Determine the [x, y] coordinate at the center of the cell enclosing the given text.  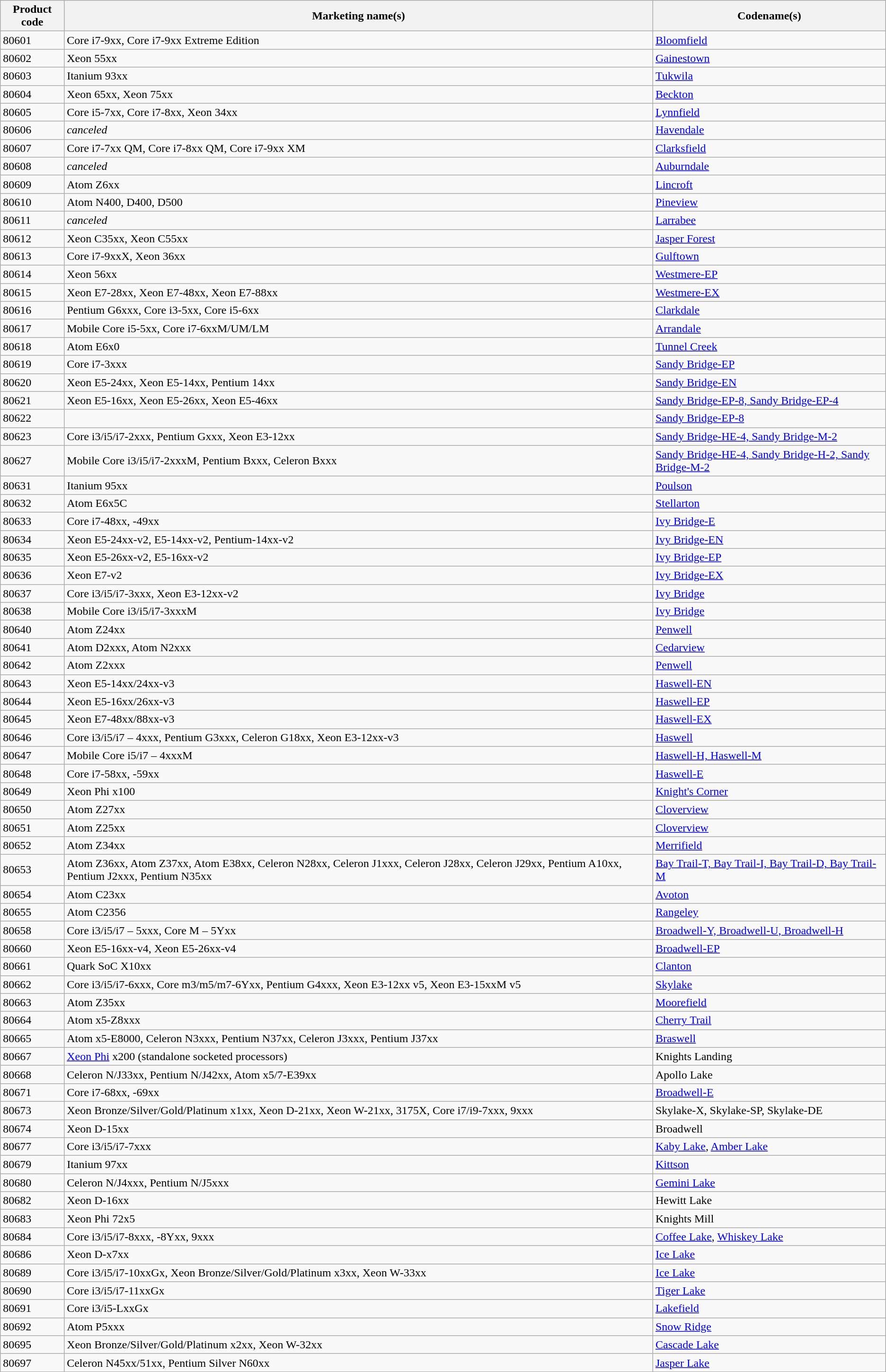
Snow Ridge [769, 1327]
80690 [32, 1291]
Beckton [769, 94]
Sandy Bridge-EN [769, 382]
Core i3/i5/i7 – 5xxx, Core M – 5Yxx [359, 930]
Core i3/i5/i7-8xxx, -8Yxx, 9xxx [359, 1237]
Atom Z25xx [359, 828]
Bay Trail-T, Bay Trail-I, Bay Trail-D, Bay Trail-M [769, 870]
Broadwell-Y, Broadwell-U, Broadwell-H [769, 930]
80691 [32, 1309]
Gulftown [769, 257]
Core i3/i5/i7-11xxGx [359, 1291]
Ivy Bridge-EN [769, 539]
Atom C23xx [359, 894]
Xeon E7-v2 [359, 575]
Ivy Bridge-EP [769, 558]
Product code [32, 16]
Broadwell-EP [769, 948]
Sandy Bridge-HE-4, Sandy Bridge-H-2, Sandy Bridge-M-2 [769, 461]
80614 [32, 274]
80661 [32, 966]
80671 [32, 1092]
Kaby Lake, Amber Lake [769, 1147]
Core i7-7xx QM, Core i7-8xx QM, Core i7-9xx XM [359, 148]
Cascade Lake [769, 1345]
80651 [32, 828]
Tukwila [769, 76]
Atom Z34xx [359, 846]
Gemini Lake [769, 1183]
80662 [32, 984]
80645 [32, 719]
Coffee Lake, Whiskey Lake [769, 1237]
Knights Mill [769, 1219]
Avoton [769, 894]
Braswell [769, 1038]
80677 [32, 1147]
80679 [32, 1165]
Mobile Core i3/i5/i7-3xxxM [359, 611]
80683 [32, 1219]
80613 [32, 257]
80649 [32, 791]
Poulson [769, 485]
Lynnfield [769, 112]
Xeon Phi 72x5 [359, 1219]
80602 [32, 58]
80607 [32, 148]
Atom x5-E8000, Celeron N3xxx, Pentium N37xx, Celeron J3xxx, Pentium J37xx [359, 1038]
Apollo Lake [769, 1074]
80606 [32, 130]
Clarksfield [769, 148]
Core i3/i5/i7-2xxx, Pentium Gxxx, Xeon E3-12xx [359, 436]
Core i3/i5-LxxGx [359, 1309]
Merrifield [769, 846]
80611 [32, 220]
80633 [32, 521]
Atom x5-Z8xxx [359, 1020]
Lakefield [769, 1309]
Core i7-68xx, -69xx [359, 1092]
Core i3/i5/i7 – 4xxx, Pentium G3xxx, Celeron G18xx, Xeon E3-12xx-v3 [359, 737]
Xeon E5-14xx/24xx-v3 [359, 683]
80615 [32, 292]
Cedarview [769, 647]
Jasper Lake [769, 1363]
80692 [32, 1327]
80640 [32, 629]
80647 [32, 755]
80697 [32, 1363]
80682 [32, 1201]
Xeon 55xx [359, 58]
Atom D2xxx, Atom N2xxx [359, 647]
80632 [32, 503]
80617 [32, 328]
Sandy Bridge-EP [769, 364]
80642 [32, 665]
80668 [32, 1074]
Celeron N/J33xx, Pentium N/J42xx, Atom x5/7-E39xx [359, 1074]
Xeon Bronze/Silver/Gold/Platinum x2xx, Xeon W-32xx [359, 1345]
80634 [32, 539]
80648 [32, 773]
Celeron N/J4xxx, Pentium N/J5xxx [359, 1183]
Core i7-3xxx [359, 364]
80673 [32, 1110]
Mobile Core i5-5xx, Core i7-6xxM/UM/LM [359, 328]
Xeon Bronze/Silver/Gold/Platinum x1xx, Xeon D-21xx, Xeon W-21xx, 3175X, Core i7/i9-7xxx, 9xxx [359, 1110]
Quark SoC X10xx [359, 966]
80637 [32, 593]
Core i7-9xx, Core i7-9xx Extreme Edition [359, 40]
Core i5-7xx, Core i7-8xx, Xeon 34xx [359, 112]
Sandy Bridge-HE-4, Sandy Bridge-M-2 [769, 436]
Xeon D-x7xx [359, 1255]
Skylake [769, 984]
80623 [32, 436]
80618 [32, 346]
80652 [32, 846]
80680 [32, 1183]
80616 [32, 310]
Core i3/i5/i7-7xxx [359, 1147]
Jasper Forest [769, 238]
Pineview [769, 202]
Atom Z6xx [359, 184]
Knights Landing [769, 1056]
Auburndale [769, 166]
80638 [32, 611]
Mobile Core i3/i5/i7-2xxxM, Pentium Bxxx, Celeron Bxxx [359, 461]
Xeon E7-28xx, Xeon E7-48xx, Xeon E7-88xx [359, 292]
Xeon 65xx, Xeon 75xx [359, 94]
Moorefield [769, 1002]
Celeron N45xx/51xx, Pentium Silver N60xx [359, 1363]
Hewitt Lake [769, 1201]
Xeon D-15xx [359, 1129]
80605 [32, 112]
Core i3/i5/i7-10xxGx, Xeon Bronze/Silver/Gold/Platinum x3xx, Xeon W-33xx [359, 1273]
80622 [32, 418]
Xeon E5-16xx-v4, Xeon E5-26xx-v4 [359, 948]
80643 [32, 683]
Xeon D-16xx [359, 1201]
80603 [32, 76]
80658 [32, 930]
80686 [32, 1255]
Atom Z36xx, Atom Z37xx, Atom E38xx, Celeron N28xx, Celeron J1xxx, Celeron J28xx, Celeron J29xx, Pentium A10xx, Pentium J2xxx, Pentium N35xx [359, 870]
Havendale [769, 130]
Broadwell-E [769, 1092]
Core i3/i5/i7-6xxx, Core m3/m5/m7-6Yxx, Pentium G4xxx, Xeon E3-12xx v5, Xeon E3-15xxM v5 [359, 984]
Itanium 97xx [359, 1165]
80610 [32, 202]
Itanium 93xx [359, 76]
Haswell-EN [769, 683]
Lincroft [769, 184]
80665 [32, 1038]
80653 [32, 870]
Atom E6x5C [359, 503]
Haswell-EX [769, 719]
80631 [32, 485]
Haswell-EP [769, 701]
Tiger Lake [769, 1291]
80646 [32, 737]
Xeon E5-16xx, Xeon E5-26xx, Xeon E5-46xx [359, 400]
Atom C2356 [359, 912]
Clanton [769, 966]
80674 [32, 1129]
80654 [32, 894]
Xeon C35xx, Xeon C55xx [359, 238]
Core i7-58xx, -59xx [359, 773]
Arrandale [769, 328]
Ivy Bridge-E [769, 521]
80684 [32, 1237]
Westmere-EX [769, 292]
Haswell-H, Haswell-M [769, 755]
80689 [32, 1273]
80664 [32, 1020]
Xeon 56xx [359, 274]
Haswell [769, 737]
Skylake-X, Skylake-SP, Skylake-DE [769, 1110]
Atom Z35xx [359, 1002]
80620 [32, 382]
Xeon E5-24xx, Xeon E5-14xx, Pentium 14xx [359, 382]
80695 [32, 1345]
80660 [32, 948]
Xeon Phi x200 (standalone socketed processors) [359, 1056]
80663 [32, 1002]
80644 [32, 701]
Tunnel Creek [769, 346]
Codename(s) [769, 16]
Bloomfield [769, 40]
Xeon E5-24xx-v2, E5-14xx-v2, Pentium-14xx-v2 [359, 539]
Knight's Corner [769, 791]
Xeon E5-16xx/26xx-v3 [359, 701]
Core i7-48xx, -49xx [359, 521]
80650 [32, 809]
Westmere-EP [769, 274]
80609 [32, 184]
Mobile Core i5/i7 – 4xxxM [359, 755]
Stellarton [769, 503]
80604 [32, 94]
Kittson [769, 1165]
Haswell-E [769, 773]
80621 [32, 400]
80635 [32, 558]
Marketing name(s) [359, 16]
80619 [32, 364]
Atom Z27xx [359, 809]
Atom Z2xxx [359, 665]
80627 [32, 461]
Pentium G6xxx, Core i3-5xx, Core i5-6xx [359, 310]
80612 [32, 238]
Sandy Bridge-EP-8, Sandy Bridge-EP-4 [769, 400]
Sandy Bridge-EP-8 [769, 418]
80655 [32, 912]
80641 [32, 647]
Clarkdale [769, 310]
Atom P5xxx [359, 1327]
80601 [32, 40]
Broadwell [769, 1129]
Rangeley [769, 912]
Atom N400, D400, D500 [359, 202]
Ivy Bridge-EX [769, 575]
Xeon E7-48xx/88xx-v3 [359, 719]
Cherry Trail [769, 1020]
Itanium 95xx [359, 485]
Atom Z24xx [359, 629]
Atom E6x0 [359, 346]
80667 [32, 1056]
Gainestown [769, 58]
Xeon Phi x100 [359, 791]
Core i3/i5/i7-3xxx, Xeon E3-12xx-v2 [359, 593]
80608 [32, 166]
Xeon E5-26xx-v2, E5-16xx-v2 [359, 558]
Core i7-9xxX, Xeon 36xx [359, 257]
Larrabee [769, 220]
80636 [32, 575]
